Detect which cell encompasses the target text, then output its (x, y) center coordinate. 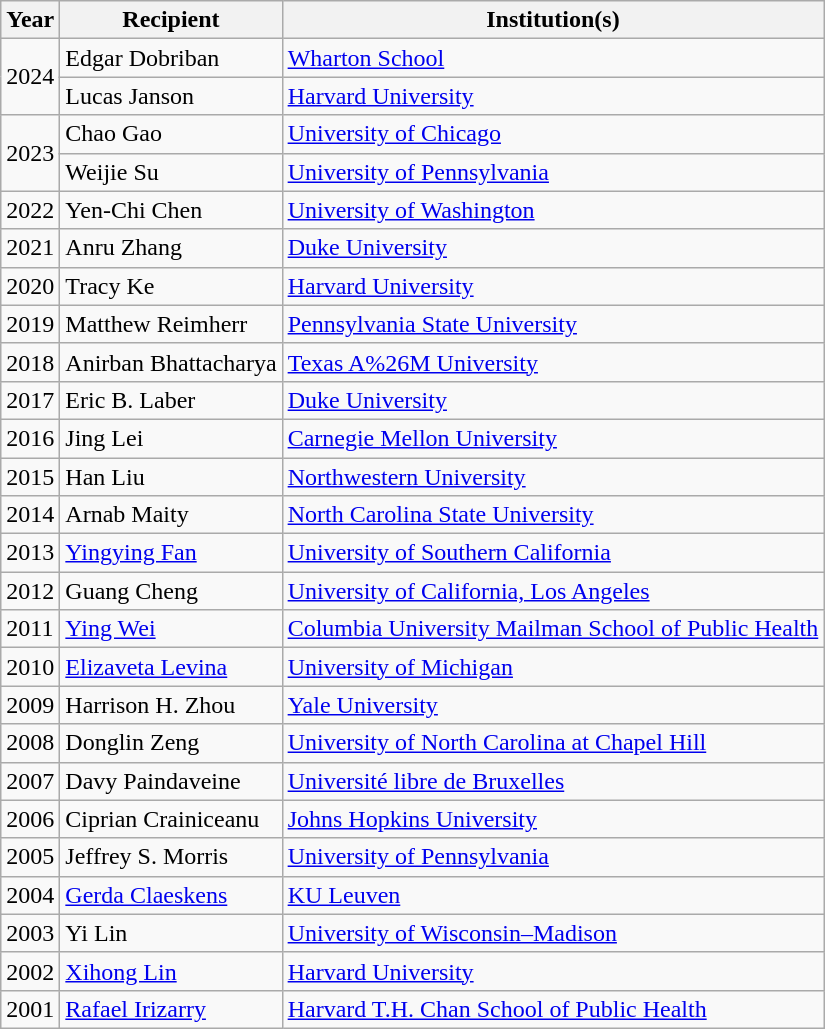
2009 (30, 705)
2011 (30, 629)
Yen-Chi Chen (171, 210)
Institution(s) (553, 20)
Guang Cheng (171, 591)
Xihong Lin (171, 971)
Carnegie Mellon University (553, 438)
2004 (30, 895)
Edgar Dobriban (171, 58)
Weijie Su (171, 172)
Jing Lei (171, 438)
University of Chicago (553, 134)
Arnab Maity (171, 515)
2016 (30, 438)
Jeffrey S. Morris (171, 857)
2022 (30, 210)
2014 (30, 515)
2017 (30, 400)
University of Washington (553, 210)
University of Southern California (553, 553)
2021 (30, 248)
Columbia University Mailman School of Public Health (553, 629)
2023 (30, 153)
North Carolina State University (553, 515)
Harrison H. Zhou (171, 705)
Gerda Claeskens (171, 895)
Anru Zhang (171, 248)
Rafael Irizarry (171, 1009)
University of California, Los Angeles (553, 591)
Yingying Fan (171, 553)
2018 (30, 362)
Lucas Janson (171, 96)
University of North Carolina at Chapel Hill (553, 743)
Davy Paindaveine (171, 781)
Wharton School (553, 58)
Recipient (171, 20)
2008 (30, 743)
2005 (30, 857)
2007 (30, 781)
Han Liu (171, 477)
Matthew Reimherr (171, 324)
Yale University (553, 705)
Ciprian Crainiceanu (171, 819)
Johns Hopkins University (553, 819)
Chao Gao (171, 134)
2024 (30, 77)
2002 (30, 971)
2019 (30, 324)
Year (30, 20)
Donglin Zeng (171, 743)
Ying Wei (171, 629)
University of Michigan (553, 667)
2003 (30, 933)
University of Wisconsin–Madison (553, 933)
2015 (30, 477)
Texas A%26M University (553, 362)
Elizaveta Levina (171, 667)
Anirban Bhattacharya (171, 362)
2006 (30, 819)
2010 (30, 667)
2020 (30, 286)
Eric B. Laber (171, 400)
2001 (30, 1009)
Yi Lin (171, 933)
2012 (30, 591)
Northwestern University (553, 477)
KU Leuven (553, 895)
Pennsylvania State University (553, 324)
2013 (30, 553)
Harvard T.H. Chan School of Public Health (553, 1009)
Université libre de Bruxelles (553, 781)
Tracy Ke (171, 286)
